From the cell containing the given text, extract its center point as [x, y] coordinate. 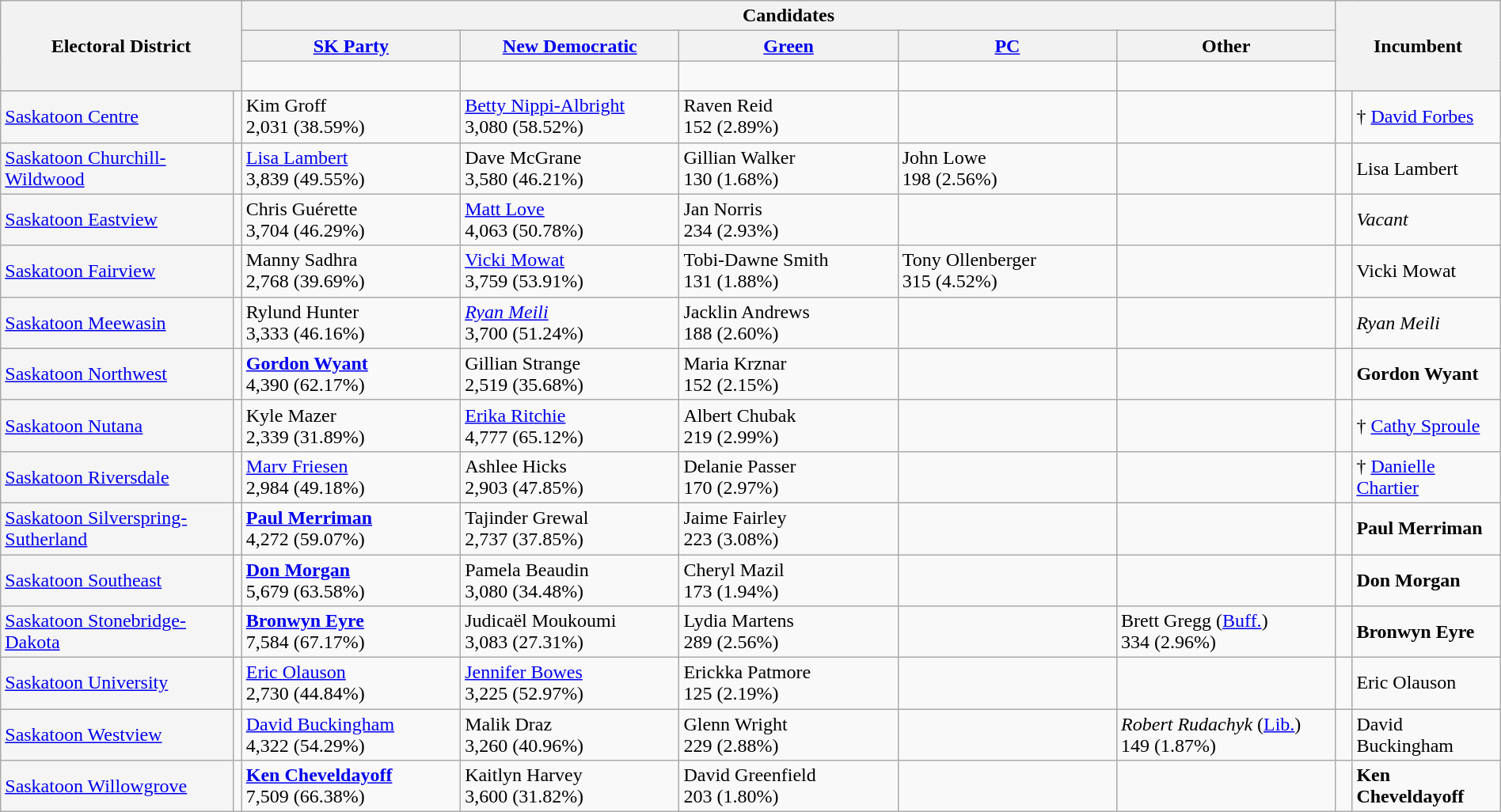
Chris Guérette 3,704 (46.29%) [351, 220]
David Buckingham 4,322 (54.29%) [351, 734]
New Democratic [570, 46]
Jaime Fairley 223 (3.08%) [788, 529]
Judicaël Moukoumi 3,083 (27.31%) [570, 632]
Saskatoon Centre [117, 117]
Marv Friesen 2,984 (49.18%) [351, 476]
† David Forbes [1427, 117]
Eric Olauson 2,730 (44.84%) [351, 684]
Maria Krznar 152 (2.15%) [788, 374]
Brett Gregg (Buff.) 334 (2.96%) [1226, 632]
Gordon Wyant [1427, 374]
Paul Merriman [1427, 529]
Ryan Meili [1427, 323]
Don Morgan 5,679 (63.58%) [351, 579]
Tajinder Grewal 2,737 (37.85%) [570, 529]
Saskatoon Eastview [117, 220]
Saskatoon Northwest [117, 374]
Incumbent [1418, 46]
Manny Sadhra 2,768 (39.69%) [351, 271]
Delanie Passer 170 (2.97%) [788, 476]
Bronwyn Eyre [1427, 632]
Kyle Mazer 2,339 (31.89%) [351, 426]
Gillian Walker 130 (1.68%) [788, 168]
Electoral District [121, 46]
Erickka Patmore 125 (2.19%) [788, 684]
Lisa Lambert 3,839 (49.55%) [351, 168]
Gordon Wyant 4,390 (62.17%) [351, 374]
Betty Nippi-Albright 3,080 (58.52%) [570, 117]
Saskatoon Fairview [117, 271]
Saskatoon Meewasin [117, 323]
Saskatoon Westview [117, 734]
Tony Ollenberger 315 (4.52%) [1007, 271]
Rylund Hunter 3,333 (46.16%) [351, 323]
† Cathy Sproule [1427, 426]
David Buckingham [1427, 734]
Dave McGrane 3,580 (46.21%) [570, 168]
Other [1226, 46]
Malik Draz 3,260 (40.96%) [570, 734]
Paul Merriman 4,272 (59.07%) [351, 529]
Saskatoon Southeast [117, 579]
Albert Chubak 219 (2.99%) [788, 426]
Green [788, 46]
PC [1007, 46]
Eric Olauson [1427, 684]
Saskatoon Willowgrove [117, 787]
Saskatoon Silverspring-Sutherland [117, 529]
Vicki Mowat [1427, 271]
Matt Love 4,063 (50.78%) [570, 220]
Vacant [1427, 220]
Jacklin Andrews 188 (2.60%) [788, 323]
Lydia Martens 289 (2.56%) [788, 632]
Raven Reid 152 (2.89%) [788, 117]
Tobi-Dawne Smith 131 (1.88%) [788, 271]
Saskatoon Stonebridge-Dakota [117, 632]
Erika Ritchie 4,777 (65.12%) [570, 426]
Saskatoon Nutana [117, 426]
Jan Norris 234 (2.93%) [788, 220]
Ken Cheveldayoff [1427, 787]
† Danielle Chartier [1427, 476]
Saskatoon Riversdale [117, 476]
Lisa Lambert [1427, 168]
Glenn Wright 229 (2.88%) [788, 734]
Pamela Beaudin 3,080 (34.48%) [570, 579]
SK Party [351, 46]
Robert Rudachyk (Lib.) 149 (1.87%) [1226, 734]
David Greenfield 203 (1.80%) [788, 787]
Ryan Meili 3,700 (51.24%) [570, 323]
Jennifer Bowes 3,225 (52.97%) [570, 684]
Vicki Mowat 3,759 (53.91%) [570, 271]
Bronwyn Eyre 7,584 (67.17%) [351, 632]
Saskatoon Churchill-Wildwood [117, 168]
Ashlee Hicks 2,903 (47.85%) [570, 476]
Cheryl Mazil 173 (1.94%) [788, 579]
Saskatoon University [117, 684]
Ken Cheveldayoff 7,509 (66.38%) [351, 787]
Don Morgan [1427, 579]
Kim Groff 2,031 (38.59%) [351, 117]
John Lowe 198 (2.56%) [1007, 168]
Gillian Strange 2,519 (35.68%) [570, 374]
Candidates [788, 16]
Kaitlyn Harvey 3,600 (31.82%) [570, 787]
